Output the (x, y) coordinate of the center of the cell containing the given text.  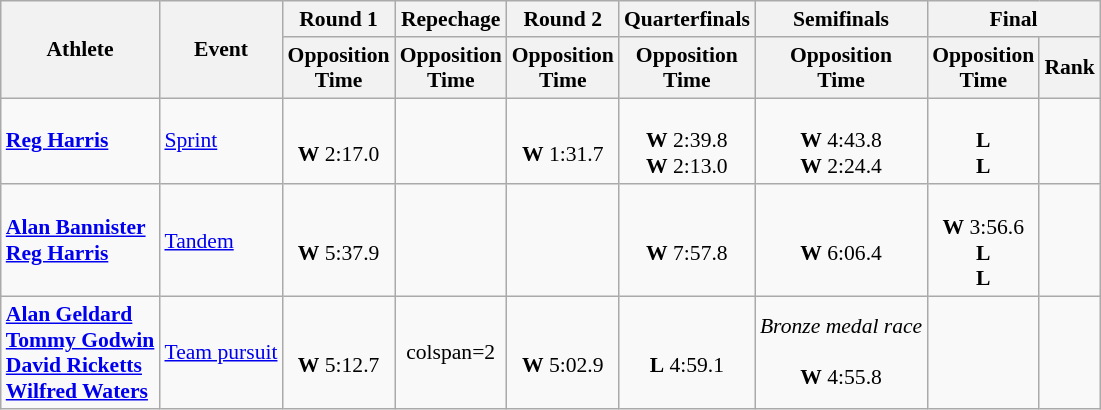
Round 1 (339, 19)
Sprint (220, 142)
Tandem (220, 241)
W 4:43.8W 2:24.4 (841, 142)
Alan GeldardTommy GodwinDavid RickettsWilfred Waters (80, 353)
W 1:31.7 (563, 142)
Bronze medal raceW 4:55.8 (841, 353)
Team pursuit (220, 353)
W 2:17.0 (339, 142)
W 3:56.6LL (983, 241)
W 5:12.7 (339, 353)
W 5:02.9 (563, 353)
Reg Harris (80, 142)
L 4:59.1 (687, 353)
W 5:37.9 (339, 241)
Event (220, 50)
W 6:06.4 (841, 241)
Rank (1070, 68)
Final (1014, 19)
W 7:57.8 (687, 241)
Repechage (451, 19)
Round 2 (563, 19)
Quarterfinals (687, 19)
colspan=2 (451, 353)
Athlete (80, 50)
LL (983, 142)
Semifinals (841, 19)
Alan BannisterReg Harris (80, 241)
W 2:39.8W 2:13.0 (687, 142)
